Determine the [X, Y] coordinate at the center of the cell enclosing the given text.  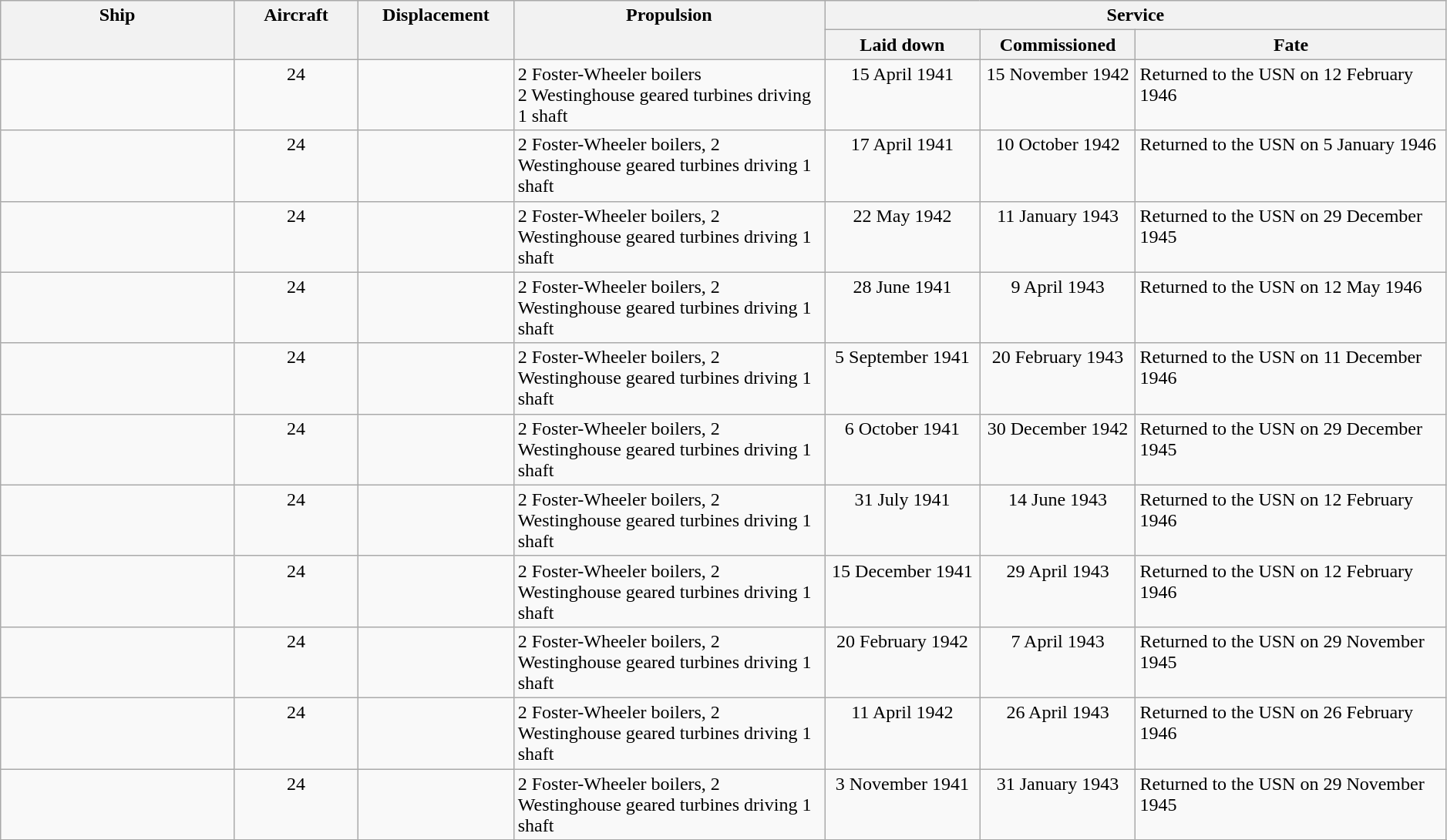
Laid down [903, 45]
11 January 1943 [1058, 237]
29 April 1943 [1058, 591]
Commissioned [1058, 45]
30 December 1942 [1058, 449]
Fate [1291, 45]
Displacement [436, 30]
20 February 1942 [903, 662]
20 February 1943 [1058, 378]
28 June 1941 [903, 307]
14 June 1943 [1058, 520]
26 April 1943 [1058, 733]
Returned to the USN on 12 May 1946 [1291, 307]
2 Foster-Wheeler boilers2 Westinghouse geared turbines driving 1 shaft [669, 95]
6 October 1941 [903, 449]
31 July 1941 [903, 520]
7 April 1943 [1058, 662]
Returned to the USN on 11 December 1946 [1291, 378]
Propulsion [669, 30]
Returned to the USN on 26 February 1946 [1291, 733]
Aircraft [296, 30]
15 December 1941 [903, 591]
11 April 1942 [903, 733]
3 November 1941 [903, 805]
15 April 1941 [903, 95]
5 September 1941 [903, 378]
Service [1136, 15]
9 April 1943 [1058, 307]
17 April 1941 [903, 166]
31 January 1943 [1058, 805]
15 November 1942 [1058, 95]
10 October 1942 [1058, 166]
Returned to the USN on 5 January 1946 [1291, 166]
Ship [117, 30]
22 May 1942 [903, 237]
